For the text-containing cell, return its midpoint in (X, Y) coordinate format. 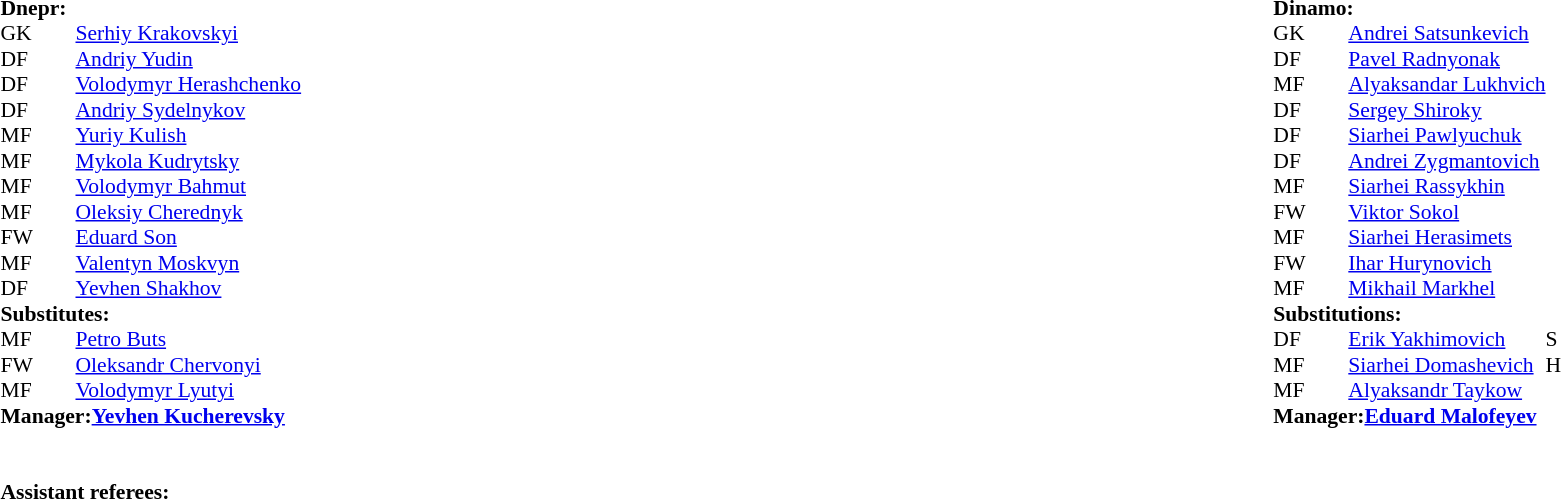
Yuriy Kulish (189, 135)
Petro Buts (189, 339)
Volodymyr Lyutyi (189, 391)
Volodymyr Herashchenko (189, 85)
Oleksandr Chervonyi (189, 365)
Substitutions: (1409, 314)
Ihar Hurynovich (1446, 263)
Mykola Kudrytsky (189, 161)
Siarhei Domashevich (1446, 365)
Andrei Zygmantovich (1446, 161)
Viktor Sokol (1446, 212)
Substitutes: (150, 314)
Pavel Radnyonak (1446, 59)
Yevhen Shakhov (189, 289)
Siarhei Rassykhin (1446, 187)
Erik Yakhimovich (1446, 339)
Siarhei Pawlyuchuk (1446, 135)
Andriy Sydelnykov (189, 110)
Volodymyr Bahmut (189, 187)
Manager:Yevhen Kucherevsky (150, 416)
Andrei Satsunkevich (1446, 33)
Valentyn Moskvyn (189, 263)
Siarhei Herasimets (1446, 237)
Sergey Shiroky (1446, 110)
Mikhail Markhel (1446, 289)
Alyaksandr Taykow (1446, 391)
Alyaksandar Lukhvich (1446, 85)
Manager:Eduard Malofeyev (1409, 416)
Oleksiy Cherednyk (189, 212)
Eduard Son (189, 237)
Andriy Yudin (189, 59)
Serhiy Krakovskyi (189, 33)
